Extract the [x, y] coordinate from the center of the cell holding the provided text.  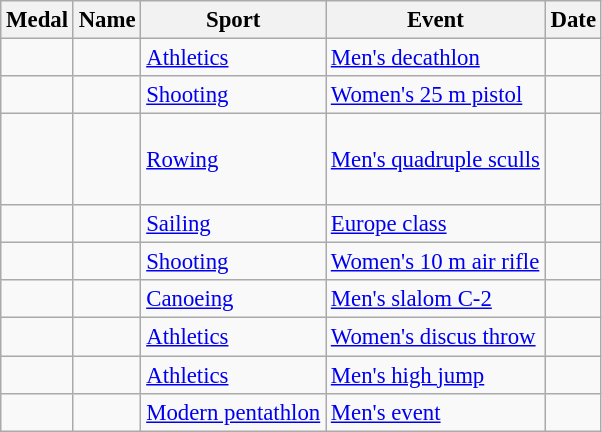
Men's high jump [436, 375]
Canoeing [234, 299]
Women's 10 m air rifle [436, 262]
Modern pentathlon [234, 412]
Medal [38, 20]
Sport [234, 20]
Men's quadruple sculls [436, 160]
Europe class [436, 224]
Men's slalom C-2 [436, 299]
Name [107, 20]
Men's event [436, 412]
Men's decathlon [436, 58]
Women's discus throw [436, 337]
Rowing [234, 160]
Sailing [234, 224]
Women's 25 m pistol [436, 95]
Date [573, 20]
Event [436, 20]
